Return the (x, y) coordinate for the center point of the cell that contains the specified text.  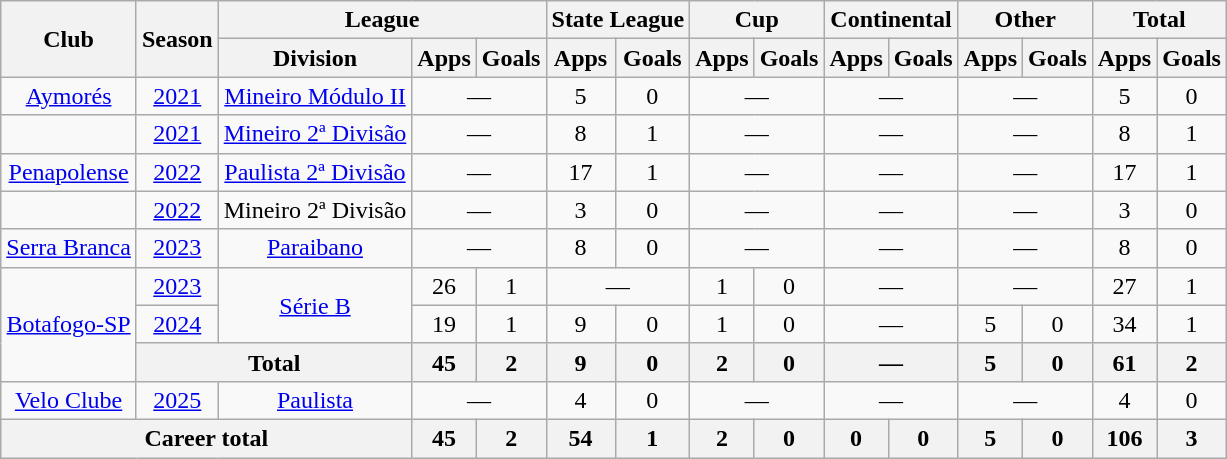
Division (315, 58)
2025 (177, 400)
Penapolense (69, 172)
Aymorés (69, 96)
Paraibano (315, 248)
27 (1124, 286)
State League (618, 20)
Continental (891, 20)
Paulista (315, 400)
League (382, 20)
Mineiro Módulo II (315, 96)
Cup (757, 20)
Season (177, 39)
54 (580, 438)
Club (69, 39)
Paulista 2ª Divisão (315, 172)
61 (1124, 362)
Série B (315, 305)
26 (444, 286)
19 (444, 324)
Velo Clube (69, 400)
Botafogo-SP (69, 324)
106 (1124, 438)
34 (1124, 324)
Career total (206, 438)
2024 (177, 324)
Serra Branca (69, 248)
Other (1025, 20)
